Pinpoint the cell where the given text exists, returning its (X, Y) midpoint coordinate. 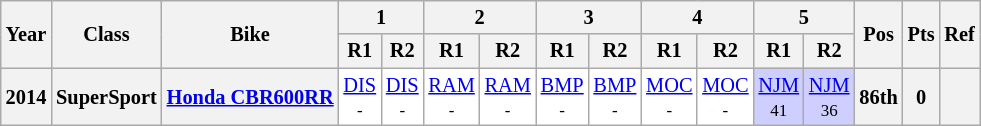
SuperSport (106, 97)
4 (697, 17)
Ref (959, 34)
Pts (922, 34)
Year (26, 34)
2 (480, 17)
3 (588, 17)
Class (106, 34)
NJM41 (779, 97)
Honda CBR600RR (250, 97)
0 (922, 97)
2014 (26, 97)
NJM36 (829, 97)
86th (878, 97)
Bike (250, 34)
Pos (878, 34)
5 (804, 17)
1 (380, 17)
